Find where the given text appears and provide that cell's center as [X, Y] coordinate. 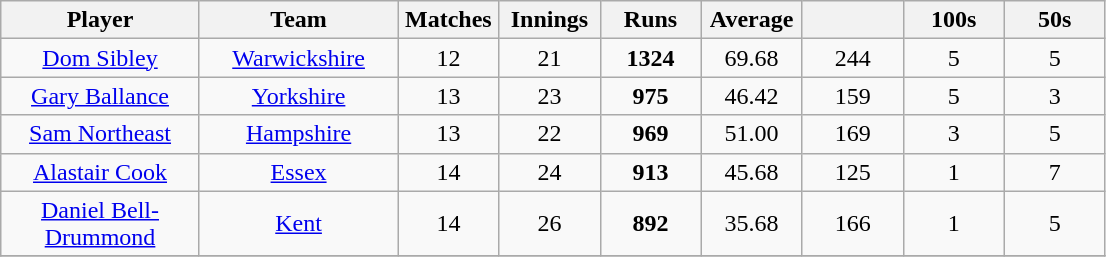
892 [650, 224]
Daniel Bell-Drummond [100, 224]
244 [852, 58]
Sam Northeast [100, 134]
24 [550, 172]
Dom Sibley [100, 58]
46.42 [752, 96]
12 [448, 58]
Average [752, 20]
Essex [298, 172]
7 [1054, 172]
166 [852, 224]
Runs [650, 20]
51.00 [752, 134]
35.68 [752, 224]
45.68 [752, 172]
913 [650, 172]
Kent [298, 224]
975 [650, 96]
50s [1054, 20]
169 [852, 134]
Yorkshire [298, 96]
Matches [448, 20]
23 [550, 96]
Gary Ballance [100, 96]
159 [852, 96]
69.68 [752, 58]
969 [650, 134]
1324 [650, 58]
26 [550, 224]
100s [954, 20]
Warwickshire [298, 58]
21 [550, 58]
Innings [550, 20]
Alastair Cook [100, 172]
Hampshire [298, 134]
125 [852, 172]
Player [100, 20]
Team [298, 20]
22 [550, 134]
